From the cell containing the given text, extract its center point as (x, y) coordinate. 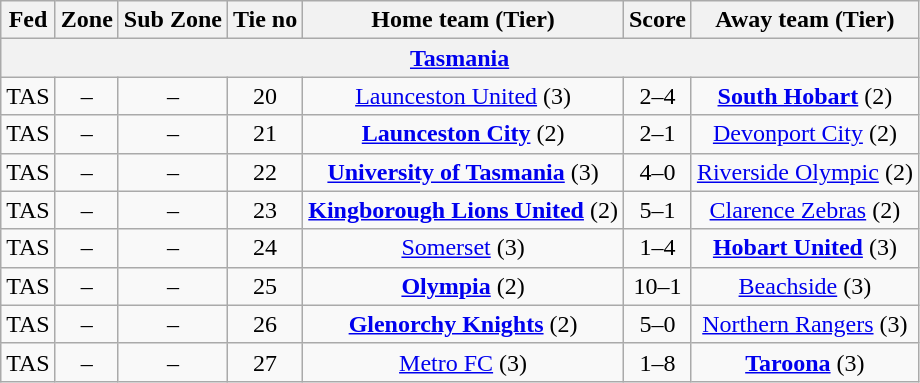
2–1 (657, 134)
University of Tasmania (3) (464, 172)
20 (264, 96)
Taroona (3) (804, 362)
26 (264, 324)
24 (264, 248)
1–8 (657, 362)
Launceston City (2) (464, 134)
27 (264, 362)
5–0 (657, 324)
Northern Rangers (3) (804, 324)
5–1 (657, 210)
Sub Zone (172, 20)
Kingborough Lions United (2) (464, 210)
Hobart United (3) (804, 248)
Zone (86, 20)
Metro FC (3) (464, 362)
Score (657, 20)
Somerset (3) (464, 248)
Tasmania (460, 58)
1–4 (657, 248)
21 (264, 134)
Tie no (264, 20)
Clarence Zebras (2) (804, 210)
4–0 (657, 172)
Home team (Tier) (464, 20)
25 (264, 286)
10–1 (657, 286)
Riverside Olympic (2) (804, 172)
Glenorchy Knights (2) (464, 324)
Launceston United (3) (464, 96)
22 (264, 172)
Fed (28, 20)
Beachside (3) (804, 286)
Olympia (2) (464, 286)
23 (264, 210)
South Hobart (2) (804, 96)
Devonport City (2) (804, 134)
2–4 (657, 96)
Away team (Tier) (804, 20)
